From the cell containing the given text, extract its center point as [x, y] coordinate. 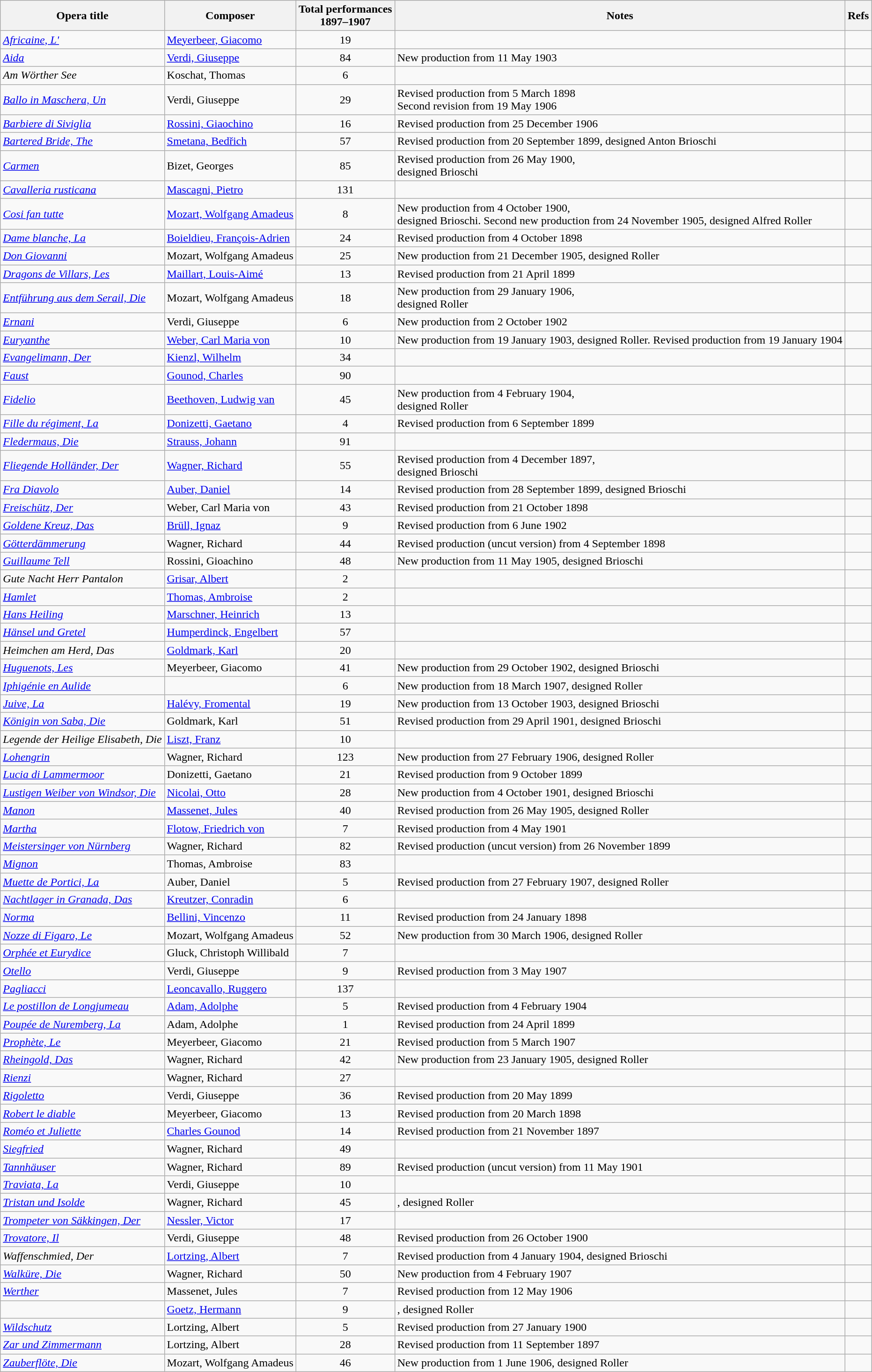
Freischütz, Der [82, 507]
New production from 11 May 1905, designed Brioschi [620, 561]
44 [345, 543]
Zar und Zimmermann [82, 1345]
51 [345, 721]
Revised production from 20 May 1899 [620, 1095]
Traviata, La [82, 1185]
Humperdinck, Engelbert [230, 632]
Roméo et Juliette [82, 1131]
Goldene Kreuz, Das [82, 525]
New production from 27 February 1906, designed Roller [620, 757]
Revised production from 27 January 1900 [620, 1327]
Manon [82, 810]
Dame blanche, La [82, 238]
New production from 11 May 1903 [620, 58]
Liszt, Franz [230, 739]
83 [345, 864]
Trovatore, Il [82, 1238]
Revised production from 21 November 1897 [620, 1131]
52 [345, 935]
Revised production from 12 May 1906 [620, 1291]
Rossini, Giaochino [230, 124]
Marschner, Heinrich [230, 615]
91 [345, 441]
Revised production from 11 September 1897 [620, 1345]
Aida [82, 58]
Opera title [82, 16]
20 [345, 650]
Huguenots, Les [82, 668]
Mascagni, Pietro [230, 190]
Revised production from 26 May 1900,designed Brioschi [620, 166]
1 [345, 1024]
Norma [82, 917]
New production from 13 October 1903, designed Brioschi [620, 704]
Wildschutz [82, 1327]
Siegfried [82, 1149]
Revised production from 25 December 1906 [620, 124]
Revised production from 4 January 1904, designed Brioschi [620, 1256]
Lohengrin [82, 757]
Walküre, Die [82, 1274]
Juive, La [82, 704]
25 [345, 256]
Flotow, Friedrich von [230, 828]
Robert le diable [82, 1113]
Le postillon de Longjumeau [82, 1006]
Rienzi [82, 1078]
123 [345, 757]
Guillaume Tell [82, 561]
Beethoven, Ludwig van [230, 400]
Nachtlager in Granada, Das [82, 900]
Cosi fan tutte [82, 213]
Martha [82, 828]
Pagliacci [82, 989]
46 [345, 1363]
84 [345, 58]
Gounod, Charles [230, 375]
Legende der Heilige Elisabeth, Die [82, 739]
Charles Gounod [230, 1131]
Fliegende Holländer, Der [82, 465]
Königin von Saba, Die [82, 721]
Prophète, Le [82, 1042]
11 [345, 917]
Brüll, Ignaz [230, 525]
Revised production from 5 March 1898Second revision from 19 May 1906 [620, 99]
Revised production from 24 January 1898 [620, 917]
Trompeter von Säkkingen, Der [82, 1220]
Revised production from 26 May 1905, designed Roller [620, 810]
Maillart, Louis-Aimé [230, 274]
41 [345, 668]
17 [345, 1220]
Fledermaus, Die [82, 441]
Götterdämmerung [82, 543]
8 [345, 213]
40 [345, 810]
Revised production from 4 February 1904 [620, 1006]
Rheingold, Das [82, 1060]
Revised production from 21 April 1899 [620, 274]
New production from 4 October 1901, designed Brioschi [620, 792]
29 [345, 99]
Heimchen am Herd, Das [82, 650]
New production from 4 February 1904,designed Roller [620, 400]
Revised production from 21 October 1898 [620, 507]
Hänsel und Gretel [82, 632]
43 [345, 507]
Rossini, Gioachino [230, 561]
36 [345, 1095]
Halévy, Fromental [230, 704]
Revised production from 27 February 1907, designed Roller [620, 881]
Am Wörther See [82, 75]
Revised production from 28 September 1899, designed Brioschi [620, 490]
New production from 4 October 1900,designed Brioschi. Second new production from 24 November 1905, designed Alfred Roller [620, 213]
Revised production (uncut version) from 11 May 1901 [620, 1167]
Revised production from 4 October 1898 [620, 238]
Ernani [82, 322]
49 [345, 1149]
Revised production from 4 December 1897,designed Brioschi [620, 465]
Nessler, Victor [230, 1220]
New production from 29 October 1902, designed Brioschi [620, 668]
New production from 1 June 1906, designed Roller [620, 1363]
Don Giovanni [82, 256]
Revised production from 4 May 1901 [620, 828]
Koschat, Thomas [230, 75]
Orphée et Eurydice [82, 953]
34 [345, 358]
89 [345, 1167]
Carmen [82, 166]
New production from 21 December 1905, designed Roller [620, 256]
Revised production from 29 April 1901, designed Brioschi [620, 721]
Boieldieu, François-Adrien [230, 238]
Strauss, Johann [230, 441]
Fille du régiment, La [82, 424]
Total performances1897–1907 [345, 16]
Meistersinger von Nürnberg [82, 846]
18 [345, 298]
131 [345, 190]
Fra Diavolo [82, 490]
Faust [82, 375]
90 [345, 375]
Waffenschmied, Der [82, 1256]
Tannhäuser [82, 1167]
Rigoletto [82, 1095]
Gluck, Christoph Willibald [230, 953]
27 [345, 1078]
Otello [82, 971]
Notes [620, 16]
Fidelio [82, 400]
Revised production (uncut version) from 4 September 1898 [620, 543]
Cavalleria rusticana [82, 190]
New production from 30 March 1906, designed Roller [620, 935]
Revised production from 6 June 1902 [620, 525]
50 [345, 1274]
42 [345, 1060]
Revised production from 20 September 1899, designed Anton Brioschi [620, 141]
Revised production (uncut version) from 26 November 1899 [620, 846]
Muette de Portici, La [82, 881]
New production from 4 February 1907 [620, 1274]
New production from 2 October 1902 [620, 322]
82 [345, 846]
Kienzl, Wilhelm [230, 358]
Composer [230, 16]
Euryanthe [82, 340]
Kreutzer, Conradin [230, 900]
Revised production from 24 April 1899 [620, 1024]
24 [345, 238]
New production from 19 January 1903, designed Roller. Revised production from 19 January 1904 [620, 340]
Revised production from 9 October 1899 [620, 775]
Hans Heiling [82, 615]
New production from 18 March 1907, designed Roller [620, 686]
Africaine, L' [82, 40]
Lucia di Lammermoor [82, 775]
Poupée de Nuremberg, La [82, 1024]
Revised production from 26 October 1900 [620, 1238]
Tristan und Isolde [82, 1203]
Goetz, Hermann [230, 1309]
Leoncavallo, Ruggero [230, 989]
Grisar, Albert [230, 579]
New production from 23 January 1905, designed Roller [620, 1060]
Revised production from 6 September 1899 [620, 424]
Entführung aus dem Serail, Die [82, 298]
Hamlet [82, 597]
55 [345, 465]
Gute Nacht Herr Pantalon [82, 579]
Barbiere di Siviglia [82, 124]
Bizet, Georges [230, 166]
Nozze di Figaro, Le [82, 935]
Ballo in Maschera, Un [82, 99]
Revised production from 5 March 1907 [620, 1042]
137 [345, 989]
Evangelimann, Der [82, 358]
85 [345, 166]
Iphigénie en Aulide [82, 686]
Lustigen Weiber von Windsor, Die [82, 792]
16 [345, 124]
Werther [82, 1291]
Smetana, Bedřich [230, 141]
New production from 29 January 1906,designed Roller [620, 298]
Nicolai, Otto [230, 792]
Refs [858, 16]
Mignon [82, 864]
Revised production from 3 May 1907 [620, 971]
Zauberflöte, Die [82, 1363]
Bellini, Vincenzo [230, 917]
4 [345, 424]
Bartered Bride, The [82, 141]
Dragons de Villars, Les [82, 274]
Revised production from 20 March 1898 [620, 1113]
